Detect which cell encompasses the target text, then output its [X, Y] center coordinate. 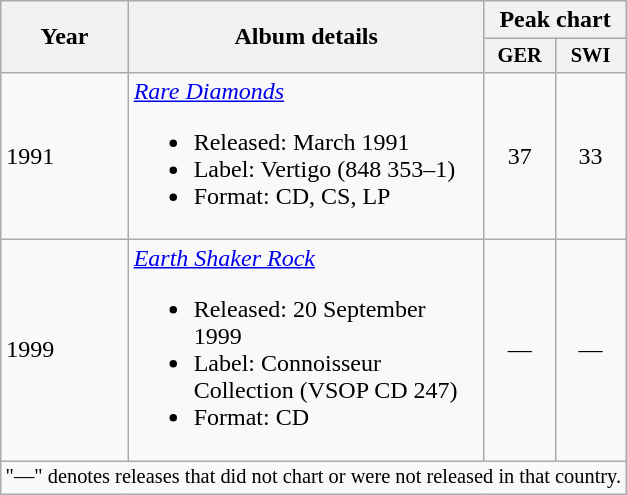
Year [64, 37]
33 [590, 156]
Rare DiamondsReleased: March 1991Label: Vertigo (848 353–1)Format: CD, CS, LP [306, 156]
GER [520, 56]
1991 [64, 156]
Earth Shaker RockReleased: 20 September 1999Label: Connoisseur Collection (VSOP CD 247)Format: CD [306, 350]
SWI [590, 56]
"—" denotes releases that did not chart or were not released in that country. [314, 478]
1999 [64, 350]
37 [520, 156]
Peak chart [555, 20]
Album details [306, 37]
